Identify which cell holds the provided text, then report its (x, y) central coordinate. 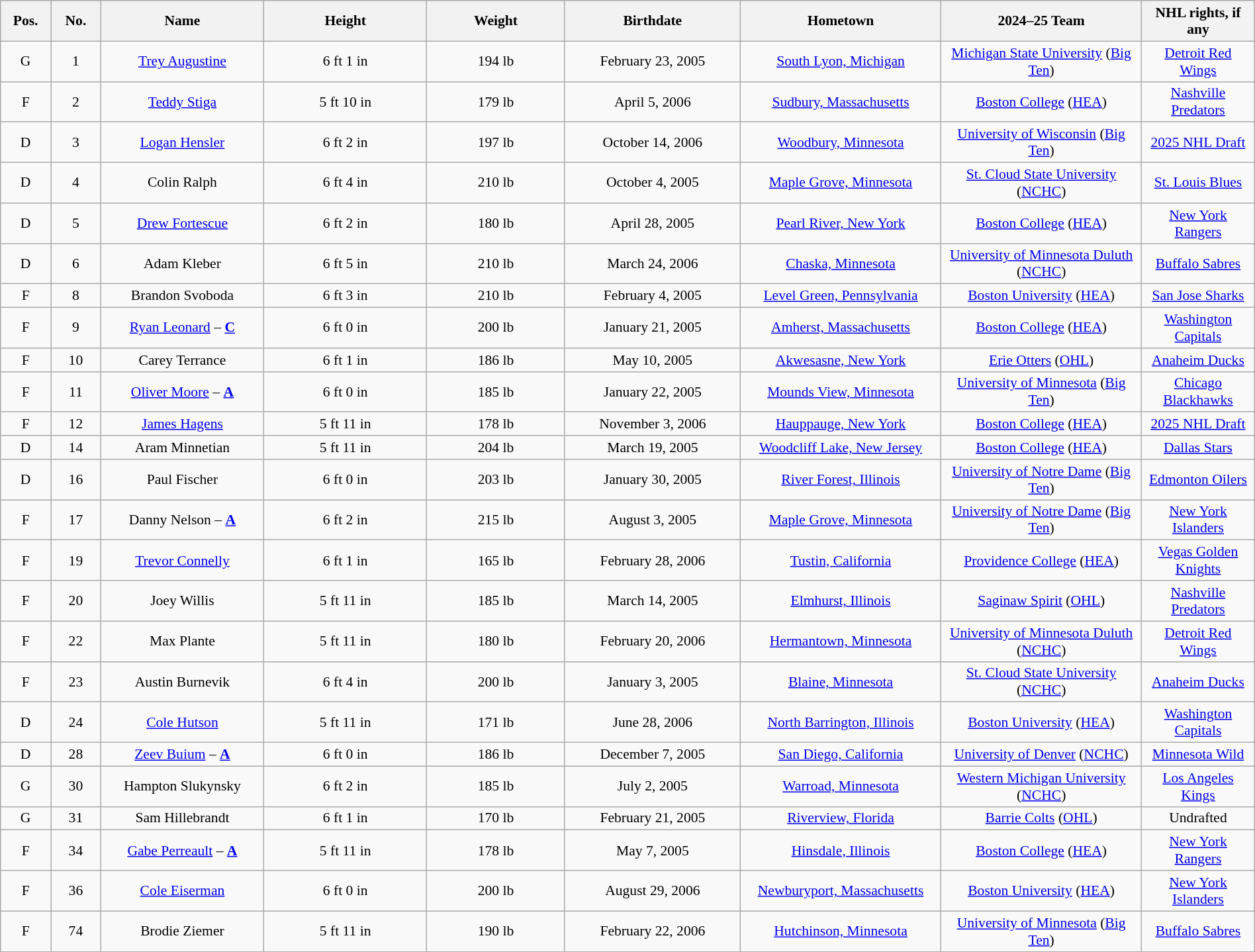
March 19, 2005 (653, 448)
20 (76, 601)
Trey Augustine (182, 61)
NHL rights, if any (1198, 21)
203 lb (496, 479)
Tustin, California (841, 560)
5 (76, 224)
Pos. (26, 21)
8 (76, 296)
14 (76, 448)
Cole Hutson (182, 723)
Aram Minnetian (182, 448)
Woodcliff Lake, New Jersey (841, 448)
74 (76, 931)
Birthdate (653, 21)
November 3, 2006 (653, 424)
April 28, 2005 (653, 224)
Hauppauge, New York (841, 424)
Drew Fortescue (182, 224)
February 28, 2006 (653, 560)
Western Michigan University (NCHC) (1042, 786)
Erie Otters (OHL) (1042, 360)
St. Louis Blues (1198, 183)
22 (76, 641)
Adam Kleber (182, 263)
Ryan Leonard – C (182, 328)
6 ft 5 in (346, 263)
171 lb (496, 723)
Saginaw Spirit (OHL) (1042, 601)
Height (346, 21)
204 lb (496, 448)
2024–25 Team (1042, 21)
January 22, 2005 (653, 392)
North Barrington, Illinois (841, 723)
Level Green, Pennsylvania (841, 296)
Gabe Perreault – A (182, 850)
197 lb (496, 143)
Brodie Ziemer (182, 931)
Name (182, 21)
Pearl River, New York (841, 224)
Sam Hillebrandt (182, 818)
Brandon Svoboda (182, 296)
24 (76, 723)
January 30, 2005 (653, 479)
March 14, 2005 (653, 601)
Hampton Slukynsky (182, 786)
San Jose Sharks (1198, 296)
James Hagens (182, 424)
Chicago Blackhawks (1198, 392)
Warroad, Minnesota (841, 786)
215 lb (496, 520)
Sudbury, Massachusetts (841, 102)
12 (76, 424)
Barrie Colts (OHL) (1042, 818)
May 7, 2005 (653, 850)
170 lb (496, 818)
Chaska, Minnesota (841, 263)
Paul Fischer (182, 479)
Mounds View, Minnesota (841, 392)
August 29, 2006 (653, 891)
34 (76, 850)
30 (76, 786)
Zeev Buium – A (182, 755)
River Forest, Illinois (841, 479)
February 20, 2006 (653, 641)
University of Denver (NCHC) (1042, 755)
Hermantown, Minnesota (841, 641)
Hometown (841, 21)
9 (76, 328)
February 23, 2005 (653, 61)
194 lb (496, 61)
Michigan State University (Big Ten) (1042, 61)
17 (76, 520)
Hutchinson, Minnesota (841, 931)
179 lb (496, 102)
Amherst, Massachusetts (841, 328)
San Diego, California (841, 755)
11 (76, 392)
Dallas Stars (1198, 448)
Providence College (HEA) (1042, 560)
Max Plante (182, 641)
February 4, 2005 (653, 296)
Riverview, Florida (841, 818)
Akwesasne, New York (841, 360)
Vegas Golden Knights (1198, 560)
January 21, 2005 (653, 328)
2 (76, 102)
Undrafted (1198, 818)
February 21, 2005 (653, 818)
Colin Ralph (182, 183)
36 (76, 891)
Carey Terrance (182, 360)
5 ft 10 in (346, 102)
Oliver Moore – A (182, 392)
June 28, 2006 (653, 723)
6 (76, 263)
28 (76, 755)
Trevor Connelly (182, 560)
Minnesota Wild (1198, 755)
Blaine, Minnesota (841, 682)
Hinsdale, Illinois (841, 850)
31 (76, 818)
Danny Nelson – A (182, 520)
6 ft 3 in (346, 296)
April 5, 2006 (653, 102)
Logan Hensler (182, 143)
1 (76, 61)
University of Wisconsin (Big Ten) (1042, 143)
South Lyon, Michigan (841, 61)
4 (76, 183)
Los Angeles Kings (1198, 786)
Austin Burnevik (182, 682)
No. (76, 21)
February 22, 2006 (653, 931)
Cole Eiserman (182, 891)
March 24, 2006 (653, 263)
October 14, 2006 (653, 143)
December 7, 2005 (653, 755)
January 3, 2005 (653, 682)
Teddy Stiga (182, 102)
August 3, 2005 (653, 520)
Woodbury, Minnesota (841, 143)
19 (76, 560)
Joey Willis (182, 601)
May 10, 2005 (653, 360)
23 (76, 682)
Edmonton Oilers (1198, 479)
165 lb (496, 560)
10 (76, 360)
July 2, 2005 (653, 786)
3 (76, 143)
190 lb (496, 931)
October 4, 2005 (653, 183)
Elmhurst, Illinois (841, 601)
Weight (496, 21)
16 (76, 479)
Newburyport, Massachusetts (841, 891)
